Locate the cell with the specified text and output its (X, Y) center coordinate. 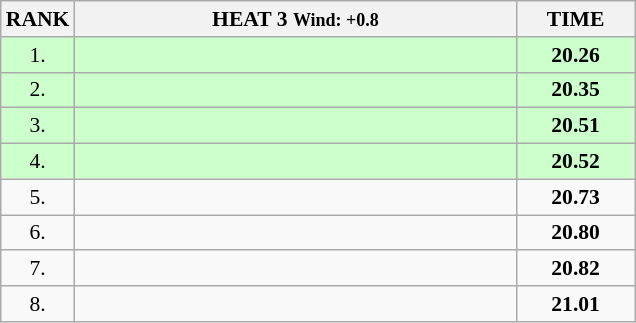
RANK (38, 19)
21.01 (576, 304)
TIME (576, 19)
6. (38, 233)
20.52 (576, 162)
7. (38, 269)
1. (38, 55)
20.51 (576, 126)
20.82 (576, 269)
2. (38, 90)
20.80 (576, 233)
8. (38, 304)
4. (38, 162)
20.73 (576, 197)
20.26 (576, 55)
5. (38, 197)
3. (38, 126)
20.35 (576, 90)
HEAT 3 Wind: +0.8 (295, 19)
